For the text-containing cell, return its midpoint in (X, Y) coordinate format. 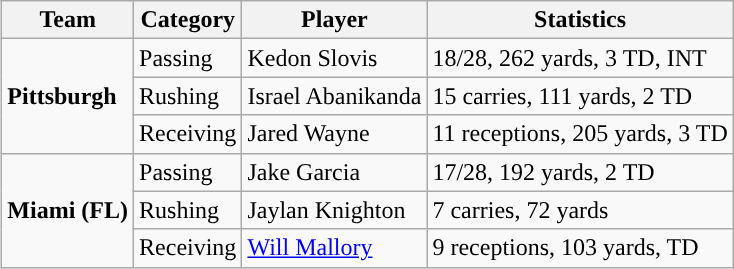
Statistics (580, 20)
Player (334, 20)
Jared Wayne (334, 134)
9 receptions, 103 yards, TD (580, 248)
7 carries, 72 yards (580, 210)
Israel Abanikanda (334, 96)
11 receptions, 205 yards, 3 TD (580, 134)
17/28, 192 yards, 2 TD (580, 172)
Pittsburgh (68, 96)
Miami (FL) (68, 210)
15 carries, 111 yards, 2 TD (580, 96)
Category (188, 20)
Jake Garcia (334, 172)
Jaylan Knighton (334, 210)
18/28, 262 yards, 3 TD, INT (580, 58)
Kedon Slovis (334, 58)
Will Mallory (334, 248)
Team (68, 20)
